From the cell containing the given text, extract its center point as [X, Y] coordinate. 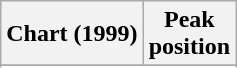
Chart (1999) [72, 34]
Peakposition [189, 34]
